Pinpoint the cell where the given text exists, returning its [x, y] midpoint coordinate. 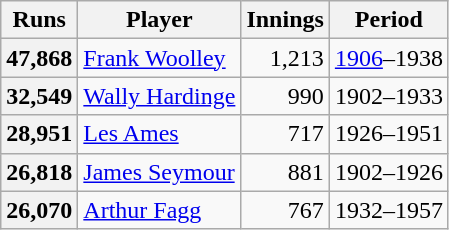
Innings [285, 20]
James Seymour [160, 172]
Les Ames [160, 134]
767 [285, 210]
Wally Hardinge [160, 96]
32,549 [40, 96]
26,070 [40, 210]
Frank Woolley [160, 58]
Runs [40, 20]
Player [160, 20]
990 [285, 96]
Period [388, 20]
1926–1951 [388, 134]
47,868 [40, 58]
717 [285, 134]
881 [285, 172]
1902–1926 [388, 172]
1932–1957 [388, 210]
1906–1938 [388, 58]
1,213 [285, 58]
Arthur Fagg [160, 210]
1902–1933 [388, 96]
28,951 [40, 134]
26,818 [40, 172]
